Return [x, y] of the center of cell containing provided text 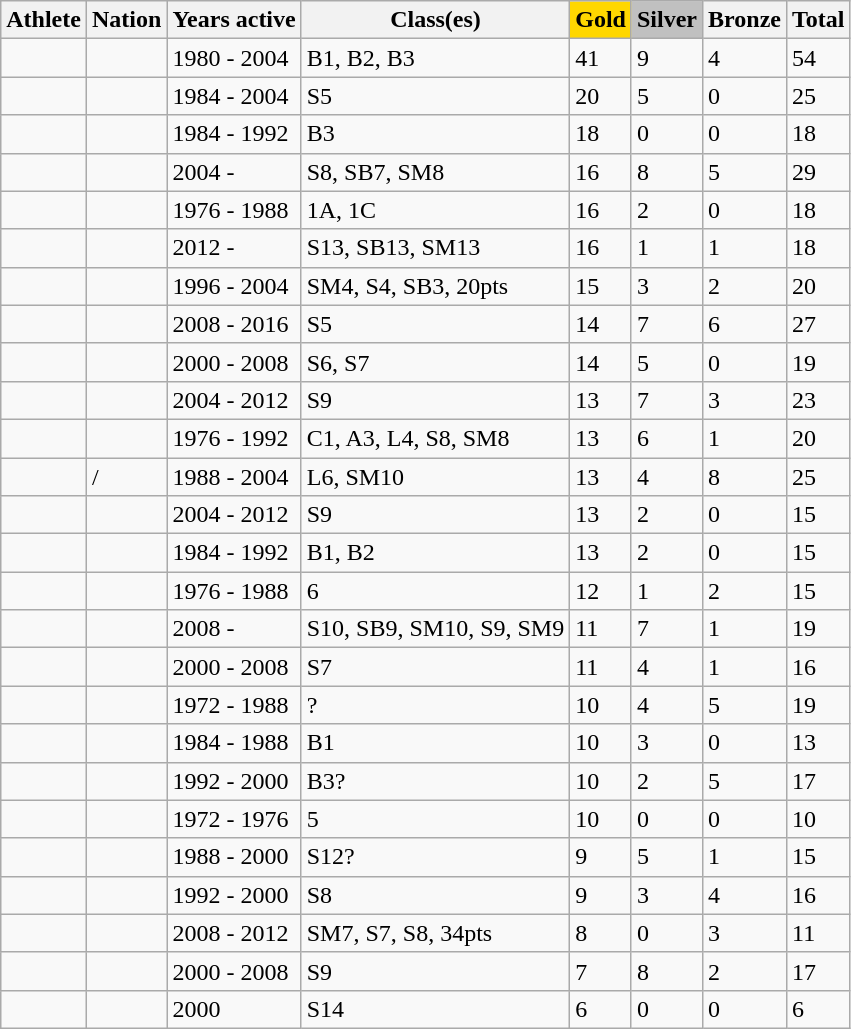
2008 - 2012 [234, 933]
B1 [435, 743]
Gold [601, 20]
2000 [234, 1009]
1984 - 2004 [234, 96]
S7 [435, 667]
Total [818, 20]
? [435, 705]
29 [818, 172]
1984 - 1988 [234, 743]
S8, SB7, SM8 [435, 172]
2008 - 2016 [234, 324]
L6, SM10 [435, 477]
S6, S7 [435, 362]
B1, B2, B3 [435, 58]
1996 - 2004 [234, 286]
S10, SB9, SM10, S9, SM9 [435, 629]
1988 - 2000 [234, 857]
S12? [435, 857]
54 [818, 58]
1980 - 2004 [234, 58]
12 [601, 591]
1972 - 1988 [234, 705]
41 [601, 58]
23 [818, 400]
S13, SB13, SM13 [435, 248]
Silver [666, 20]
Years active [234, 20]
Nation [126, 20]
SM4, S4, SB3, 20pts [435, 286]
1A, 1C [435, 210]
1972 - 1976 [234, 819]
/ [126, 477]
2004 - [234, 172]
Athlete [44, 20]
1976 - 1992 [234, 438]
2012 - [234, 248]
SM7, S7, S8, 34pts [435, 933]
1988 - 2004 [234, 477]
S8 [435, 895]
B3? [435, 781]
Class(es) [435, 20]
2008 - [234, 629]
B1, B2 [435, 553]
27 [818, 324]
C1, A3, L4, S8, SM8 [435, 438]
B3 [435, 134]
S14 [435, 1009]
Bronze [745, 20]
